Detect which cell encompasses the target text, then output its (X, Y) center coordinate. 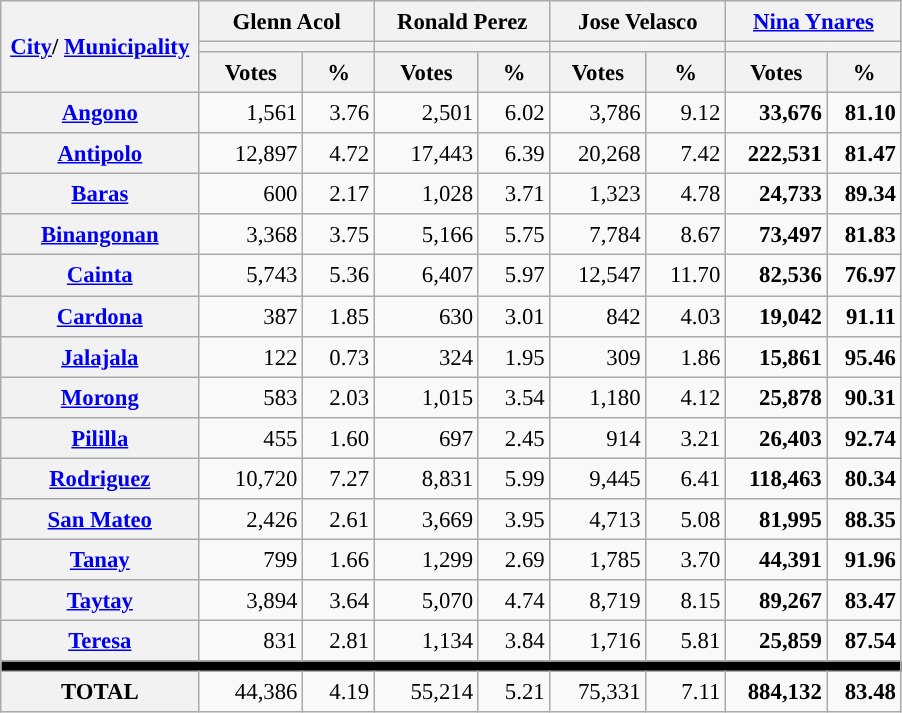
75,331 (598, 692)
8,831 (426, 478)
2,501 (426, 114)
2.69 (514, 560)
4,713 (598, 520)
81.47 (864, 154)
Cainta (100, 276)
118,463 (776, 478)
6,407 (426, 276)
8.67 (686, 234)
697 (426, 438)
799 (251, 560)
914 (598, 438)
2.81 (339, 640)
5,070 (426, 600)
55,214 (426, 692)
1,561 (251, 114)
3,786 (598, 114)
3.95 (514, 520)
Jose Velasco (638, 22)
630 (426, 316)
4.19 (339, 692)
831 (251, 640)
9,445 (598, 478)
Tanay (100, 560)
8,719 (598, 600)
TOTAL (100, 692)
81,995 (776, 520)
95.46 (864, 356)
3.84 (514, 640)
4.74 (514, 600)
76.97 (864, 276)
7,784 (598, 234)
89.34 (864, 194)
San Mateo (100, 520)
83.47 (864, 600)
842 (598, 316)
5.21 (514, 692)
Angono (100, 114)
1,299 (426, 560)
12,547 (598, 276)
91.96 (864, 560)
1,028 (426, 194)
81.10 (864, 114)
1.95 (514, 356)
33,676 (776, 114)
1,134 (426, 640)
1,180 (598, 398)
3,368 (251, 234)
3.64 (339, 600)
6.41 (686, 478)
3.70 (686, 560)
600 (251, 194)
17,443 (426, 154)
0.73 (339, 356)
387 (251, 316)
6.02 (514, 114)
3,894 (251, 600)
Glenn Acol (287, 22)
6.39 (514, 154)
88.35 (864, 520)
5.36 (339, 276)
455 (251, 438)
583 (251, 398)
44,386 (251, 692)
Morong (100, 398)
2,426 (251, 520)
Cardona (100, 316)
10,720 (251, 478)
884,132 (776, 692)
1.66 (339, 560)
Pililla (100, 438)
26,403 (776, 438)
1.60 (339, 438)
122 (251, 356)
2.61 (339, 520)
25,859 (776, 640)
3.76 (339, 114)
Rodriguez (100, 478)
309 (598, 356)
12,897 (251, 154)
89,267 (776, 600)
City/ Municipality (100, 47)
3,669 (426, 520)
90.31 (864, 398)
1,716 (598, 640)
2.45 (514, 438)
9.12 (686, 114)
5,743 (251, 276)
4.12 (686, 398)
7.42 (686, 154)
222,531 (776, 154)
5.75 (514, 234)
4.03 (686, 316)
2.03 (339, 398)
91.11 (864, 316)
3.75 (339, 234)
25,878 (776, 398)
19,042 (776, 316)
8.15 (686, 600)
Nina Ynares (814, 22)
82,536 (776, 276)
Teresa (100, 640)
3.71 (514, 194)
11.70 (686, 276)
3.21 (686, 438)
15,861 (776, 356)
Jalajala (100, 356)
5,166 (426, 234)
Ronald Perez (462, 22)
Binangonan (100, 234)
7.11 (686, 692)
20,268 (598, 154)
83.48 (864, 692)
7.27 (339, 478)
Antipolo (100, 154)
73,497 (776, 234)
Taytay (100, 600)
3.54 (514, 398)
1.86 (686, 356)
44,391 (776, 560)
24,733 (776, 194)
80.34 (864, 478)
3.01 (514, 316)
87.54 (864, 640)
5.81 (686, 640)
1,015 (426, 398)
4.78 (686, 194)
92.74 (864, 438)
Baras (100, 194)
1,323 (598, 194)
5.97 (514, 276)
5.08 (686, 520)
1,785 (598, 560)
81.83 (864, 234)
2.17 (339, 194)
1.85 (339, 316)
5.99 (514, 478)
4.72 (339, 154)
324 (426, 356)
